Provide the [X, Y] coordinate of the cell's center where the given text is located.  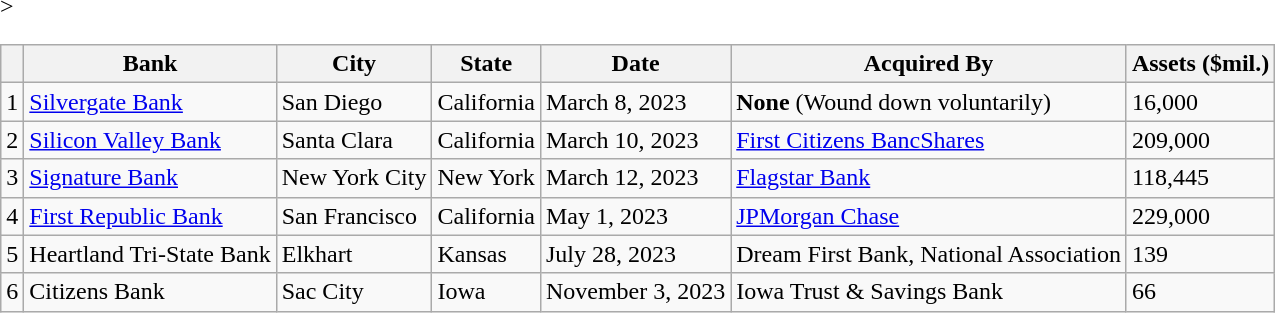
Silicon Valley Bank [150, 140]
3 [12, 178]
JPMorgan Chase [929, 216]
209,000 [1200, 140]
March 12, 2023 [635, 178]
New York City [354, 178]
First Citizens BancShares [929, 140]
May 1, 2023 [635, 216]
Flagstar Bank [929, 178]
Dream First Bank, National Association [929, 254]
None (Wound down voluntarily) [929, 102]
Heartland Tri-State Bank [150, 254]
2 [12, 140]
Sac City [354, 292]
6 [12, 292]
66 [1200, 292]
Iowa Trust & Savings Bank [929, 292]
New York [486, 178]
Bank [150, 64]
Signature Bank [150, 178]
State [486, 64]
Citizens Bank [150, 292]
229,000 [1200, 216]
Elkhart [354, 254]
Silvergate Bank [150, 102]
Acquired By [929, 64]
5 [12, 254]
San Diego [354, 102]
Kansas [486, 254]
City [354, 64]
Date [635, 64]
November 3, 2023 [635, 292]
139 [1200, 254]
1 [12, 102]
Assets ($mil.) [1200, 64]
Iowa [486, 292]
March 8, 2023 [635, 102]
July 28, 2023 [635, 254]
Santa Clara [354, 140]
First Republic Bank [150, 216]
March 10, 2023 [635, 140]
118,445 [1200, 178]
16,000 [1200, 102]
4 [12, 216]
San Francisco [354, 216]
